Search for the cell housing the specified text and yield its [x, y] center coordinate. 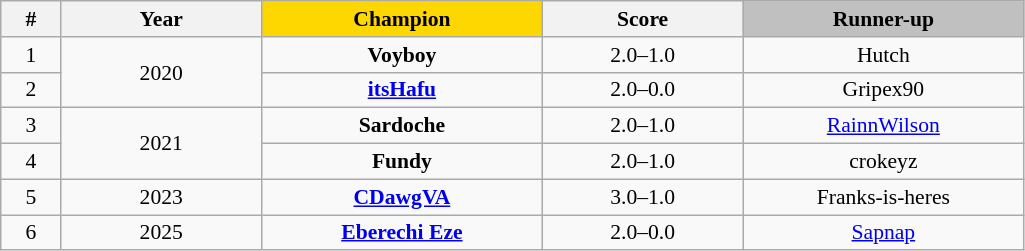
Franks-is-heres [884, 197]
2025 [162, 233]
itsHafu [402, 90]
5 [31, 197]
Fundy [402, 162]
2 [31, 90]
# [31, 19]
2023 [162, 197]
Gripex90 [884, 90]
2021 [162, 144]
RainnWilson [884, 126]
Year [162, 19]
Hutch [884, 55]
3.0–1.0 [642, 197]
CDawgVA [402, 197]
Score [642, 19]
Champion [402, 19]
6 [31, 233]
Sapnap [884, 233]
crokeyz [884, 162]
Eberechi Eze [402, 233]
1 [31, 55]
Sardoche [402, 126]
4 [31, 162]
Voyboy [402, 55]
2020 [162, 72]
Runner-up [884, 19]
3 [31, 126]
